Determine the [x, y] coordinate at the center of the cell enclosing the given text.  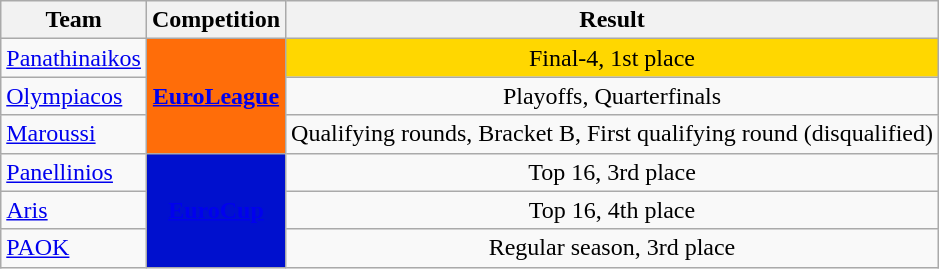
EuroLeague [216, 96]
Qualifying rounds, Bracket B, First qualifying round (disqualified) [612, 134]
Team [74, 20]
Regular season, 3rd place [612, 248]
Result [612, 20]
Panathinaikos [74, 58]
PAOK [74, 248]
Final-4, 1st place [612, 58]
Top 16, 4th place [612, 210]
Playoffs, Quarterfinals [612, 96]
Olympiacos [74, 96]
Competition [216, 20]
Aris [74, 210]
Maroussi [74, 134]
Panellinios [74, 172]
EuroCup [216, 210]
Top 16, 3rd place [612, 172]
